Determine the (X, Y) coordinate at the center of the cell enclosing the given text.  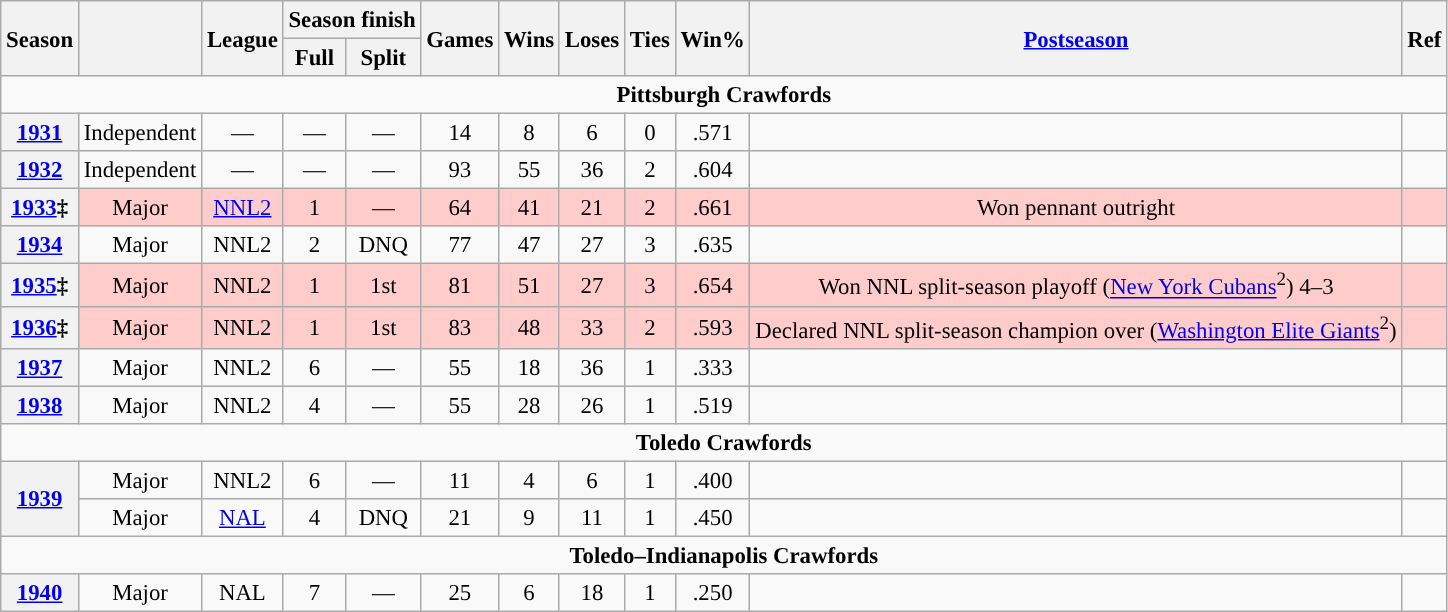
1931 (40, 133)
9 (530, 518)
.635 (712, 245)
64 (460, 208)
Loses (592, 38)
1933‡ (40, 208)
14 (460, 133)
Toledo–Indianapolis Crawfords (724, 555)
93 (460, 170)
1938 (40, 405)
.250 (712, 593)
League (242, 38)
77 (460, 245)
.400 (712, 480)
25 (460, 593)
Pittsburgh Crawfords (724, 95)
Full (314, 58)
8 (530, 133)
.654 (712, 285)
1935‡ (40, 285)
28 (530, 405)
Win% (712, 38)
1939 (40, 498)
81 (460, 285)
.450 (712, 518)
.604 (712, 170)
1934 (40, 245)
1940 (40, 593)
Won NNL split-season playoff (New York Cubans2) 4–3 (1076, 285)
33 (592, 327)
Toledo Crawfords (724, 443)
48 (530, 327)
1932 (40, 170)
.593 (712, 327)
Season (40, 38)
51 (530, 285)
47 (530, 245)
0 (650, 133)
Wins (530, 38)
7 (314, 593)
Declared NNL split-season champion over (Washington Elite Giants2) (1076, 327)
Postseason (1076, 38)
.519 (712, 405)
Split (384, 58)
Won pennant outright (1076, 208)
41 (530, 208)
Ties (650, 38)
Games (460, 38)
Ref (1424, 38)
Season finish (352, 20)
26 (592, 405)
.661 (712, 208)
83 (460, 327)
1937 (40, 367)
1936‡ (40, 327)
.571 (712, 133)
.333 (712, 367)
